Locate the cell with the specified text and output its (x, y) center coordinate. 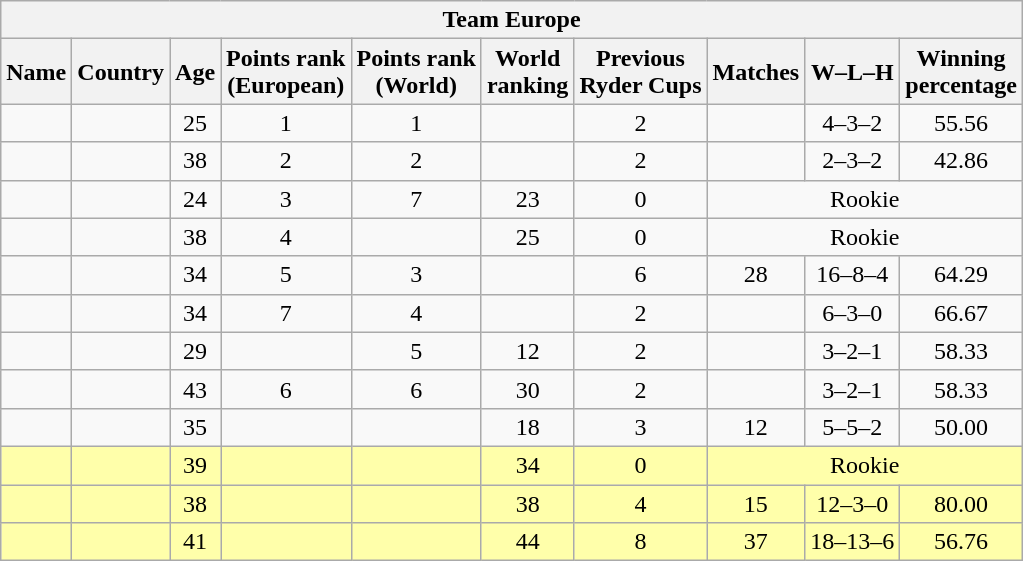
23 (527, 199)
Age (196, 72)
39 (196, 465)
2–3–2 (852, 161)
64.29 (962, 275)
50.00 (962, 427)
Winningpercentage (962, 72)
29 (196, 351)
18 (527, 427)
6–3–0 (852, 313)
Points rank(European) (286, 72)
37 (756, 542)
Team Europe (512, 20)
4–3–2 (852, 123)
35 (196, 427)
Matches (756, 72)
16–8–4 (852, 275)
30 (527, 389)
W–L–H (852, 72)
80.00 (962, 503)
18–13–6 (852, 542)
Worldranking (527, 72)
8 (640, 542)
43 (196, 389)
12–3–0 (852, 503)
41 (196, 542)
Points rank(World) (416, 72)
5–5–2 (852, 427)
42.86 (962, 161)
15 (756, 503)
28 (756, 275)
Name (36, 72)
55.56 (962, 123)
Country (121, 72)
44 (527, 542)
24 (196, 199)
56.76 (962, 542)
66.67 (962, 313)
PreviousRyder Cups (640, 72)
